Pinpoint the cell where the given text exists, returning its [X, Y] midpoint coordinate. 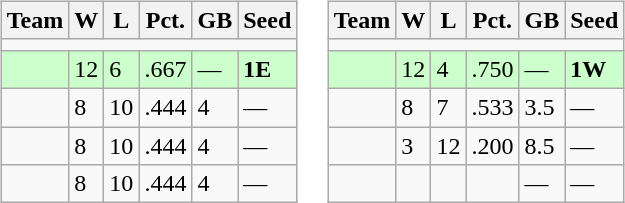
.750 [492, 69]
6 [122, 69]
3 [414, 145]
3.5 [542, 107]
1E [268, 69]
1W [594, 69]
.667 [166, 69]
.200 [492, 145]
.533 [492, 107]
8.5 [542, 145]
7 [448, 107]
